Detect which cell encompasses the target text, then output its [x, y] center coordinate. 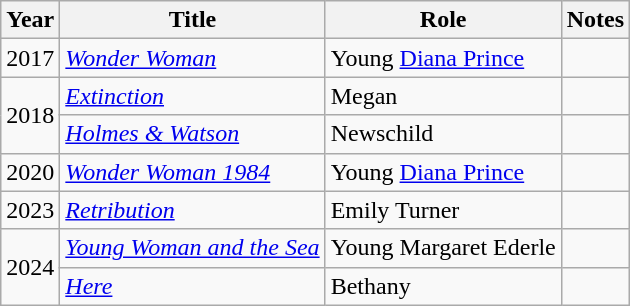
Notes [595, 20]
2023 [30, 210]
2017 [30, 58]
Wonder Woman 1984 [192, 172]
Young Woman and the Sea [192, 248]
Here [192, 286]
Title [192, 20]
Role [443, 20]
Emily Turner [443, 210]
Retribution [192, 210]
Young Margaret Ederle [443, 248]
Extinction [192, 96]
2024 [30, 267]
Year [30, 20]
Newschild [443, 134]
Wonder Woman [192, 58]
2020 [30, 172]
Holmes & Watson [192, 134]
2018 [30, 115]
Megan [443, 96]
Bethany [443, 286]
